Determine the [x, y] coordinate at the center of the cell enclosing the given text.  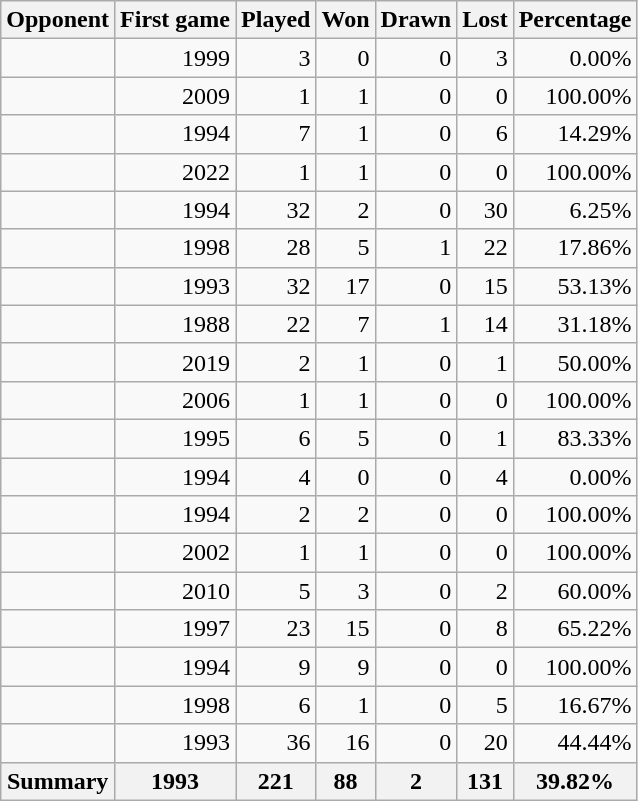
1988 [176, 324]
23 [276, 629]
39.82% [575, 781]
1997 [176, 629]
36 [276, 743]
2006 [176, 400]
Played [276, 20]
Lost [485, 20]
Opponent [58, 20]
131 [485, 781]
83.33% [575, 438]
14.29% [575, 134]
60.00% [575, 591]
Won [346, 20]
2010 [176, 591]
65.22% [575, 629]
17.86% [575, 248]
Summary [58, 781]
53.13% [575, 286]
1995 [176, 438]
28 [276, 248]
First game [176, 20]
221 [276, 781]
2019 [176, 362]
30 [485, 210]
17 [346, 286]
8 [485, 629]
2002 [176, 553]
Percentage [575, 20]
31.18% [575, 324]
50.00% [575, 362]
2009 [176, 96]
16 [346, 743]
44.44% [575, 743]
88 [346, 781]
14 [485, 324]
20 [485, 743]
2022 [176, 172]
Drawn [416, 20]
6.25% [575, 210]
1999 [176, 58]
16.67% [575, 705]
